Return (X, Y) of the center of cell containing provided text 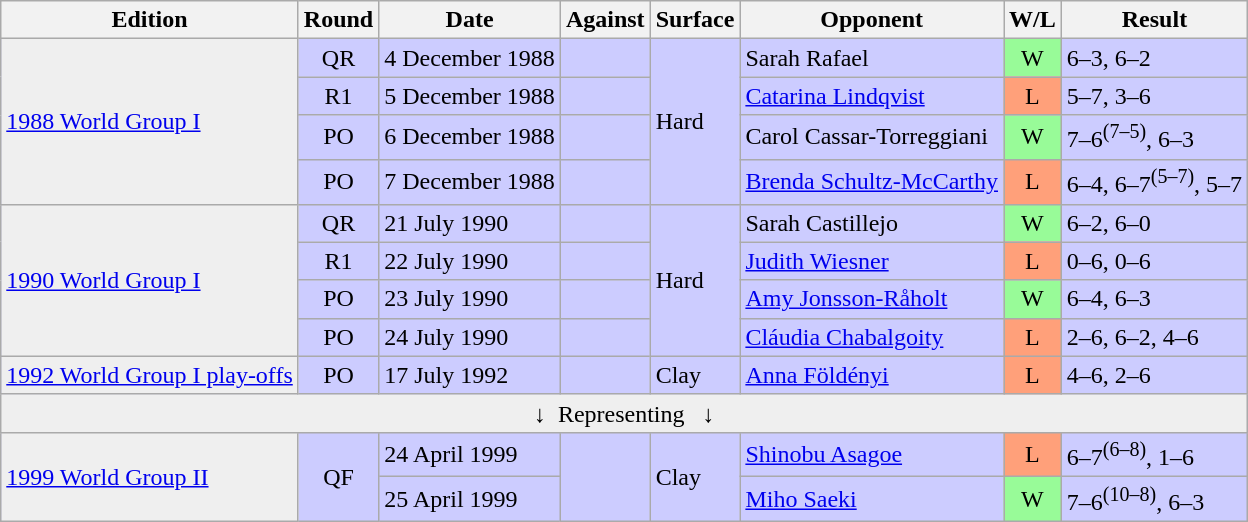
2–6, 6–2, 4–6 (1154, 337)
25 April 1999 (470, 500)
Cláudia Chabalgoity (872, 337)
1990 World Group I (150, 280)
W/L (1033, 20)
Against (605, 20)
Sarah Rafael (872, 58)
Opponent (872, 20)
↓ Representing ↓ (624, 413)
5 December 1988 (470, 96)
4 December 1988 (470, 58)
1988 World Group I (150, 122)
Miho Saeki (872, 500)
23 July 1990 (470, 299)
24 July 1990 (470, 337)
Catarina Lindqvist (872, 96)
Judith Wiesner (872, 261)
Edition (150, 20)
Carol Cassar-Torreggiani (872, 138)
24 April 1999 (470, 454)
6–4, 6–7(5–7), 5–7 (1154, 182)
Anna Földényi (872, 375)
Surface (695, 20)
Round (338, 20)
Amy Jonsson-Råholt (872, 299)
5–7, 3–6 (1154, 96)
4–6, 2–6 (1154, 375)
Date (470, 20)
QF (338, 476)
7–6(10–8), 6–3 (1154, 500)
6–4, 6–3 (1154, 299)
7 December 1988 (470, 182)
Brenda Schultz-McCarthy (872, 182)
1999 World Group II (150, 476)
Result (1154, 20)
6 December 1988 (470, 138)
22 July 1990 (470, 261)
Sarah Castillejo (872, 223)
Shinobu Asagoe (872, 454)
21 July 1990 (470, 223)
1992 World Group I play-offs (150, 375)
6–2, 6–0 (1154, 223)
17 July 1992 (470, 375)
7–6(7–5), 6–3 (1154, 138)
6–3, 6–2 (1154, 58)
6–7(6–8), 1–6 (1154, 454)
0–6, 0–6 (1154, 261)
